Search for the cell housing the specified text and yield its [X, Y] center coordinate. 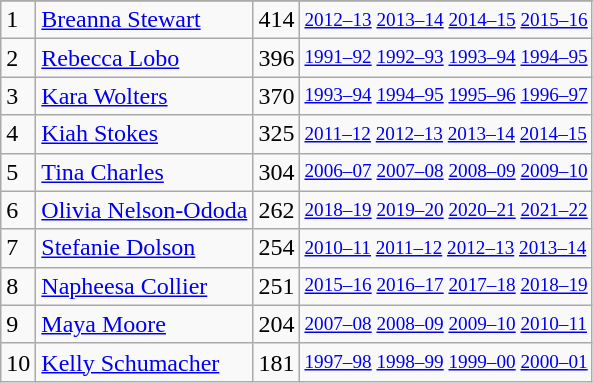
2015–16 2016–17 2017–18 2018–19 [446, 286]
7 [18, 248]
414 [276, 20]
370 [276, 96]
Tina Charles [144, 172]
Kara Wolters [144, 96]
2 [18, 58]
Breanna Stewart [144, 20]
Maya Moore [144, 324]
304 [276, 172]
2018–19 2019–20 2020–21 2021–22 [446, 210]
396 [276, 58]
1993–94 1994–95 1995–96 1996–97 [446, 96]
2012–13 2013–14 2014–15 2015–16 [446, 20]
1 [18, 20]
5 [18, 172]
Rebecca Lobo [144, 58]
4 [18, 134]
9 [18, 324]
2011–12 2012–13 2013–14 2014–15 [446, 134]
204 [276, 324]
251 [276, 286]
181 [276, 362]
262 [276, 210]
Kelly Schumacher [144, 362]
2007–08 2008–09 2009–10 2010–11 [446, 324]
2010–11 2011–12 2012–13 2013–14 [446, 248]
6 [18, 210]
325 [276, 134]
3 [18, 96]
2006–07 2007–08 2008–09 2009–10 [446, 172]
1997–98 1998–99 1999–00 2000–01 [446, 362]
Olivia Nelson-Ododa [144, 210]
Napheesa Collier [144, 286]
254 [276, 248]
8 [18, 286]
Stefanie Dolson [144, 248]
1991–92 1992–93 1993–94 1994–95 [446, 58]
Kiah Stokes [144, 134]
10 [18, 362]
